Provide the [X, Y] coordinate of the cell's center where the given text is located.  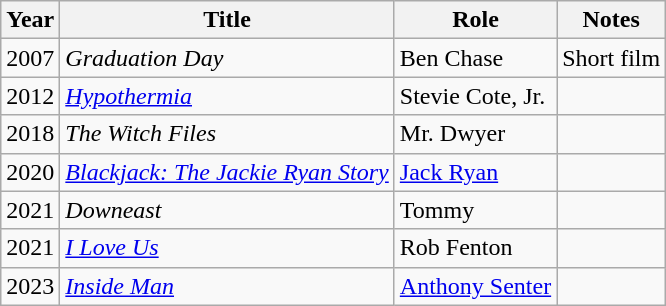
The Witch Files [227, 134]
2007 [30, 58]
Hypothermia [227, 96]
2012 [30, 96]
Title [227, 20]
Jack Ryan [475, 172]
Ben Chase [475, 58]
I Love Us [227, 248]
Year [30, 20]
Inside Man [227, 286]
Notes [612, 20]
Downeast [227, 210]
Graduation Day [227, 58]
Short film [612, 58]
Anthony Senter [475, 286]
Mr. Dwyer [475, 134]
Tommy [475, 210]
2023 [30, 286]
2020 [30, 172]
Blackjack: The Jackie Ryan Story [227, 172]
Rob Fenton [475, 248]
Role [475, 20]
Stevie Cote, Jr. [475, 96]
2018 [30, 134]
